Determine the [x, y] coordinate at the center of the cell enclosing the given text.  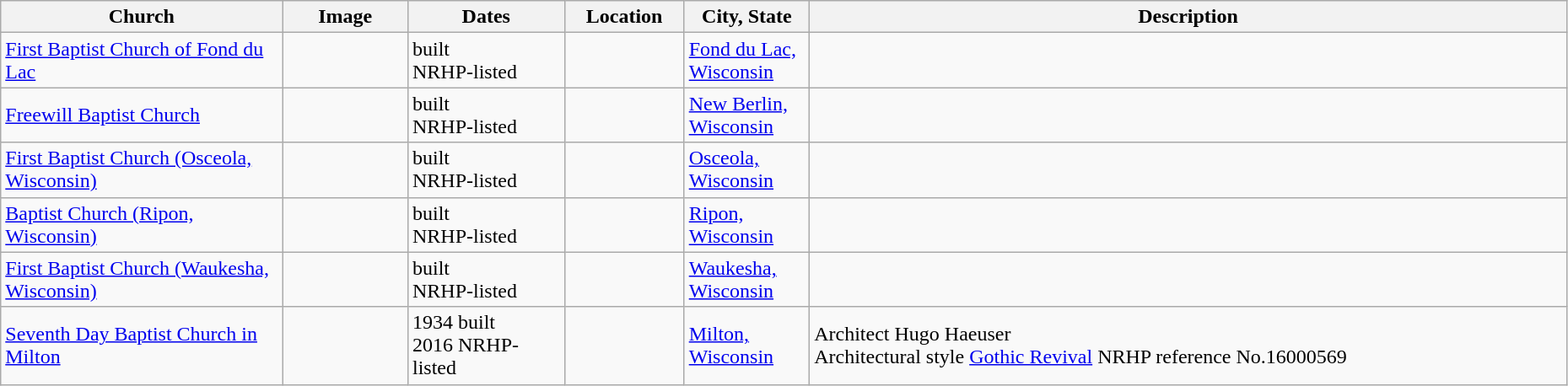
Seventh Day Baptist Church in Milton [142, 346]
Location [624, 17]
Description [1188, 17]
Baptist Church (Ripon, Wisconsin) [142, 224]
Waukesha, Wisconsin [747, 280]
New Berlin, Wisconsin [747, 115]
First Baptist Church (Waukesha, Wisconsin) [142, 280]
City, State [747, 17]
Dates [486, 17]
Church [142, 17]
Image [346, 17]
First Baptist Church of Fond du Lac [142, 61]
Freewill Baptist Church [142, 115]
Architect Hugo HaeuserArchitectural style Gothic Revival NRHP reference No.16000569 [1188, 346]
Ripon, Wisconsin [747, 224]
First Baptist Church (Osceola, Wisconsin) [142, 170]
1934 built2016 NRHP-listed [486, 346]
Milton, Wisconsin [747, 346]
Osceola, Wisconsin [747, 170]
Fond du Lac, Wisconsin [747, 61]
